Search for the cell housing the specified text and yield its [x, y] center coordinate. 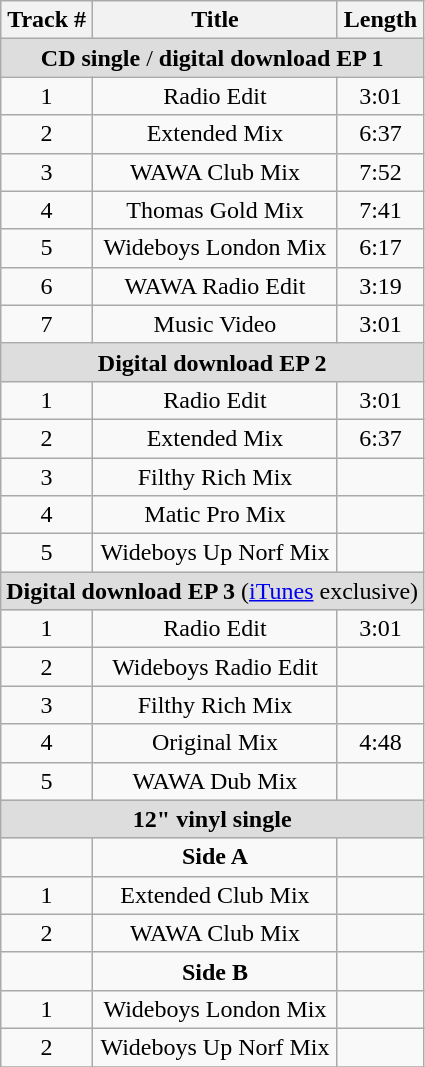
Side B [216, 971]
4:48 [380, 743]
Thomas Gold Mix [216, 210]
WAWA Radio Edit [216, 286]
Extended Club Mix [216, 895]
7 [47, 324]
Side A [216, 857]
7:52 [380, 172]
Original Mix [216, 743]
3:19 [380, 286]
Matic Pro Mix [216, 515]
12" vinyl single [212, 819]
CD single / digital download EP 1 [212, 58]
6:17 [380, 248]
WAWA Dub Mix [216, 781]
6 [47, 286]
Digital download EP 3 (iTunes exclusive) [212, 591]
Title [216, 20]
Track # [47, 20]
Music Video [216, 324]
Length [380, 20]
Digital download EP 2 [212, 362]
Wideboys Radio Edit [216, 667]
7:41 [380, 210]
